Return (X, Y) of the center of cell containing provided text 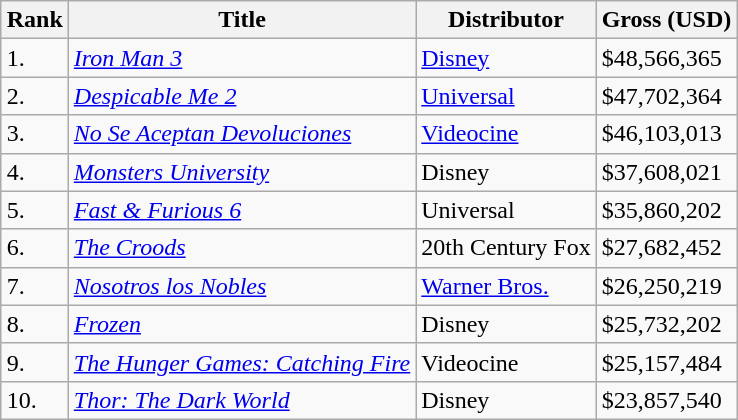
The Hunger Games: Catching Fire (242, 362)
Despicable Me 2 (242, 96)
Title (242, 20)
Monsters University (242, 172)
8. (34, 324)
1. (34, 58)
$23,857,540 (666, 400)
Distributor (506, 20)
9. (34, 362)
Fast & Furious 6 (242, 210)
6. (34, 248)
$25,732,202 (666, 324)
$47,702,364 (666, 96)
$37,608,021 (666, 172)
$35,860,202 (666, 210)
No Se Aceptan Devoluciones (242, 134)
20th Century Fox (506, 248)
7. (34, 286)
10. (34, 400)
3. (34, 134)
Warner Bros. (506, 286)
Iron Man 3 (242, 58)
$25,157,484 (666, 362)
Nosotros los Nobles (242, 286)
4. (34, 172)
Gross (USD) (666, 20)
$46,103,013 (666, 134)
2. (34, 96)
$27,682,452 (666, 248)
Rank (34, 20)
5. (34, 210)
$26,250,219 (666, 286)
$48,566,365 (666, 58)
Frozen (242, 324)
Thor: The Dark World (242, 400)
The Croods (242, 248)
